Return the [X, Y] coordinate for the center point of the cell that contains the specified text.  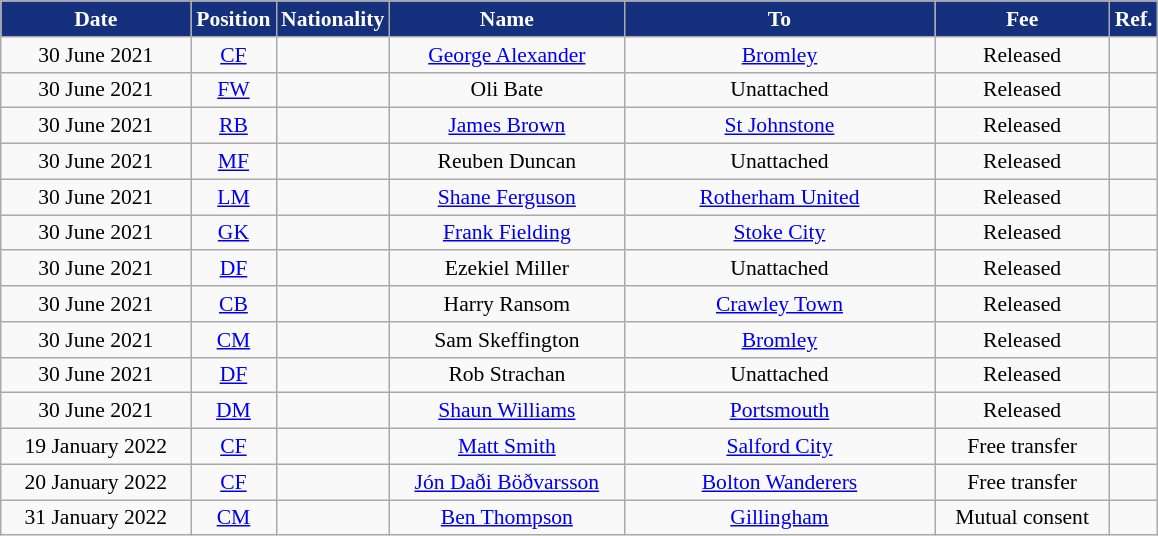
Salford City [779, 447]
CB [234, 304]
Position [234, 19]
Portsmouth [779, 411]
MF [234, 162]
Gillingham [779, 518]
Date [96, 19]
GK [234, 233]
George Alexander [506, 55]
Shaun Williams [506, 411]
James Brown [506, 126]
Rotherham United [779, 197]
To [779, 19]
Ref. [1134, 19]
Mutual consent [1022, 518]
Shane Ferguson [506, 197]
Fee [1022, 19]
Jón Daði Böðvarsson [506, 482]
Frank Fielding [506, 233]
RB [234, 126]
Bolton Wanderers [779, 482]
31 January 2022 [96, 518]
Oli Bate [506, 90]
Stoke City [779, 233]
FW [234, 90]
Ezekiel Miller [506, 269]
Ben Thompson [506, 518]
Reuben Duncan [506, 162]
Harry Ransom [506, 304]
Nationality [332, 19]
Crawley Town [779, 304]
Sam Skeffington [506, 340]
20 January 2022 [96, 482]
Matt Smith [506, 447]
Name [506, 19]
DM [234, 411]
LM [234, 197]
Rob Strachan [506, 375]
19 January 2022 [96, 447]
St Johnstone [779, 126]
